Identify which cell holds the provided text, then report its (X, Y) central coordinate. 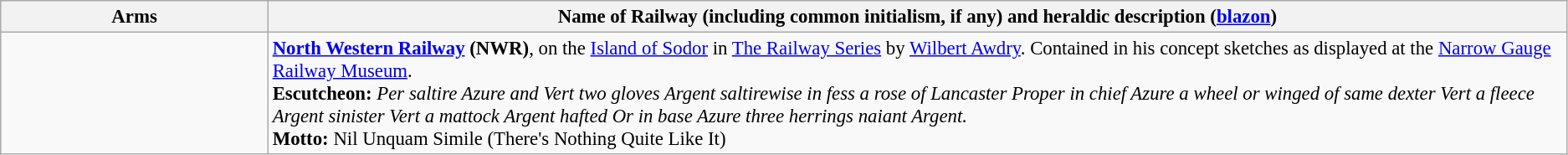
Arms (135, 17)
Name of Railway (including common initialism, if any) and heraldic description (blazon) (917, 17)
